Output the [X, Y] coordinate of the center of the cell containing the given text.  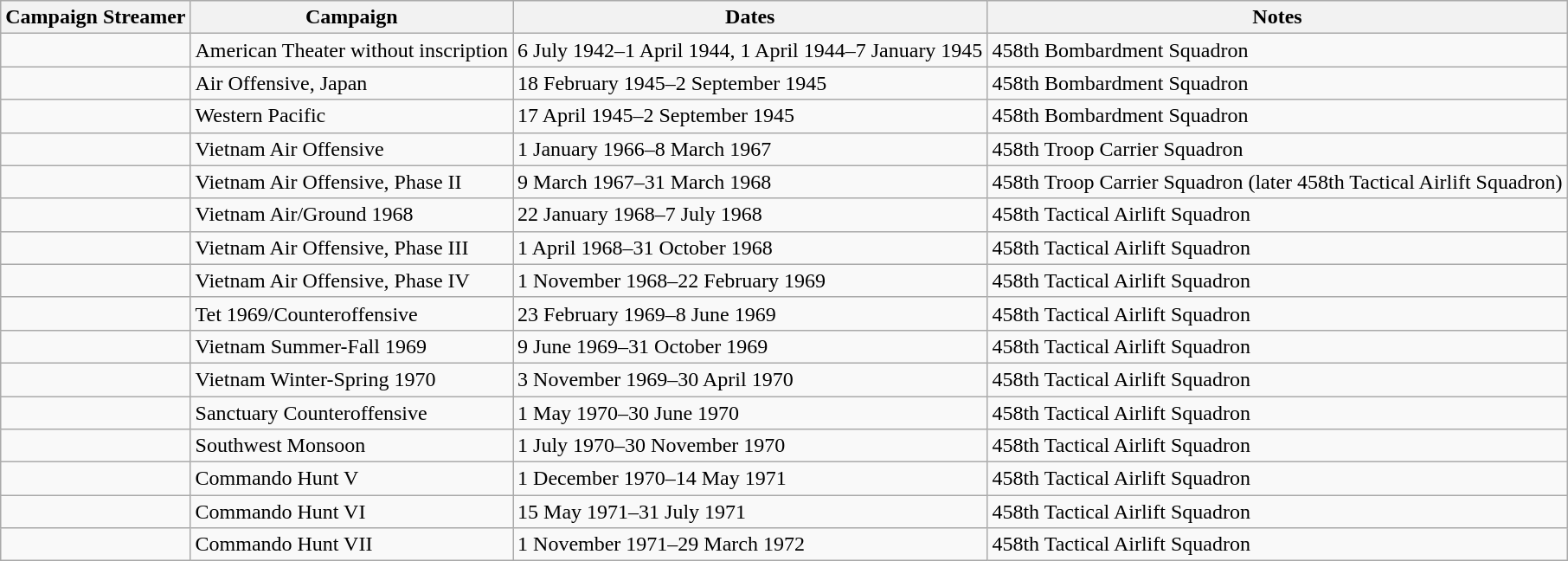
17 April 1945–2 September 1945 [750, 116]
9 March 1967–31 March 1968 [750, 182]
6 July 1942–1 April 1944, 1 April 1944–7 January 1945 [750, 50]
1 May 1970–30 June 1970 [750, 413]
1 April 1968–31 October 1968 [750, 248]
1 July 1970–30 November 1970 [750, 446]
3 November 1969–30 April 1970 [750, 379]
1 January 1966–8 March 1967 [750, 149]
1 December 1970–14 May 1971 [750, 479]
22 January 1968–7 July 1968 [750, 215]
American Theater without inscription [351, 50]
18 February 1945–2 September 1945 [750, 83]
9 June 1969–31 October 1969 [750, 346]
Vietnam Winter-Spring 1970 [351, 379]
Southwest Monsoon [351, 446]
Vietnam Air Offensive, Phase II [351, 182]
23 February 1969–8 June 1969 [750, 313]
Campaign [351, 17]
1 November 1971–29 March 1972 [750, 545]
Vietnam Air/Ground 1968 [351, 215]
Vietnam Air Offensive [351, 149]
Air Offensive, Japan [351, 83]
458th Troop Carrier Squadron [1277, 149]
Notes [1277, 17]
Vietnam Summer-Fall 1969 [351, 346]
Commando Hunt VI [351, 512]
Western Pacific [351, 116]
Sanctuary Counteroffensive [351, 413]
15 May 1971–31 July 1971 [750, 512]
Tet 1969/Counteroffensive [351, 313]
Vietnam Air Offensive, Phase III [351, 248]
458th Troop Carrier Squadron (later 458th Tactical Airlift Squadron) [1277, 182]
Commando Hunt VII [351, 545]
Campaign Streamer [95, 17]
Vietnam Air Offensive, Phase IV [351, 280]
Commando Hunt V [351, 479]
1 November 1968–22 February 1969 [750, 280]
Dates [750, 17]
